Output the [X, Y] coordinate of the center of the cell containing the given text.  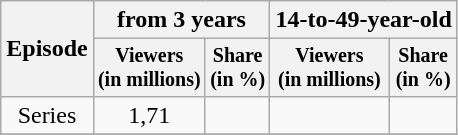
from 3 years [182, 20]
1,71 [149, 115]
Episode [47, 49]
14-to-49-year-old [364, 20]
Series [47, 115]
